Identify which cell holds the provided text, then report its (x, y) central coordinate. 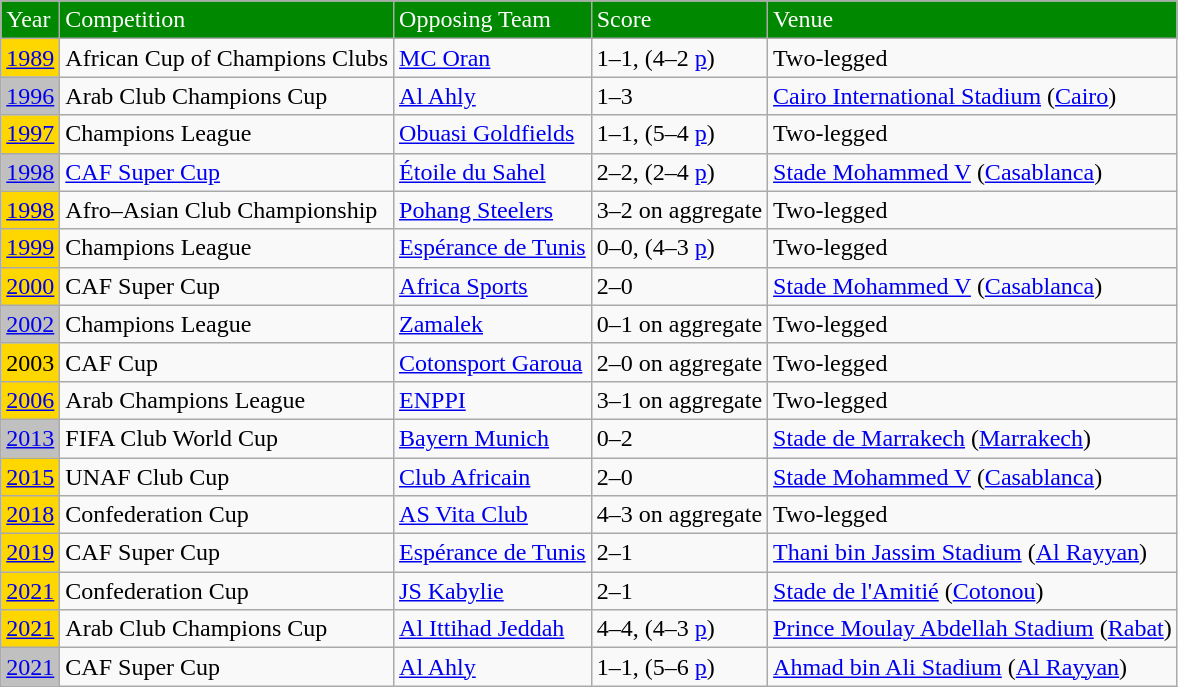
Arab Champions League (227, 400)
Africa Sports (493, 286)
JS Kabylie (493, 591)
1–1, (5–6 p) (679, 667)
2–2, (2–4 p) (679, 172)
1989 (30, 58)
Year (30, 20)
FIFA Club World Cup (227, 438)
Pohang Steelers (493, 210)
3–1 on aggregate (679, 400)
Zamalek (493, 324)
2003 (30, 362)
Thani bin Jassim Stadium (Al Rayyan) (973, 553)
Score (679, 20)
AS Vita Club (493, 515)
2–0 on aggregate (679, 362)
1999 (30, 248)
2000 (30, 286)
1–1, (5–4 p) (679, 134)
Étoile du Sahel (493, 172)
0–2 (679, 438)
2006 (30, 400)
Al Ittihad Jeddah (493, 629)
2019 (30, 553)
2018 (30, 515)
Club Africain (493, 477)
Cotonsport Garoua (493, 362)
Bayern Munich (493, 438)
2013 (30, 438)
Venue (973, 20)
UNAF Club Cup (227, 477)
Prince Moulay Abdellah Stadium (Rabat) (973, 629)
2015 (30, 477)
1996 (30, 96)
Cairo International Stadium (Cairo) (973, 96)
MC Oran (493, 58)
Competition (227, 20)
ENPPI (493, 400)
Ahmad bin Ali Stadium (Al Rayyan) (973, 667)
Afro–Asian Club Championship (227, 210)
4–4, (4–3 p) (679, 629)
CAF Cup (227, 362)
0–1 on aggregate (679, 324)
African Cup of Champions Clubs (227, 58)
1–3 (679, 96)
4–3 on aggregate (679, 515)
2002 (30, 324)
3–2 on aggregate (679, 210)
Obuasi Goldfields (493, 134)
Opposing Team (493, 20)
Stade de Marrakech (Marrakech) (973, 438)
1997 (30, 134)
0–0, (4–3 p) (679, 248)
1–1, (4–2 p) (679, 58)
Stade de l'Amitié (Cotonou) (973, 591)
